Find where the given text appears and provide that cell's center as (x, y) coordinate. 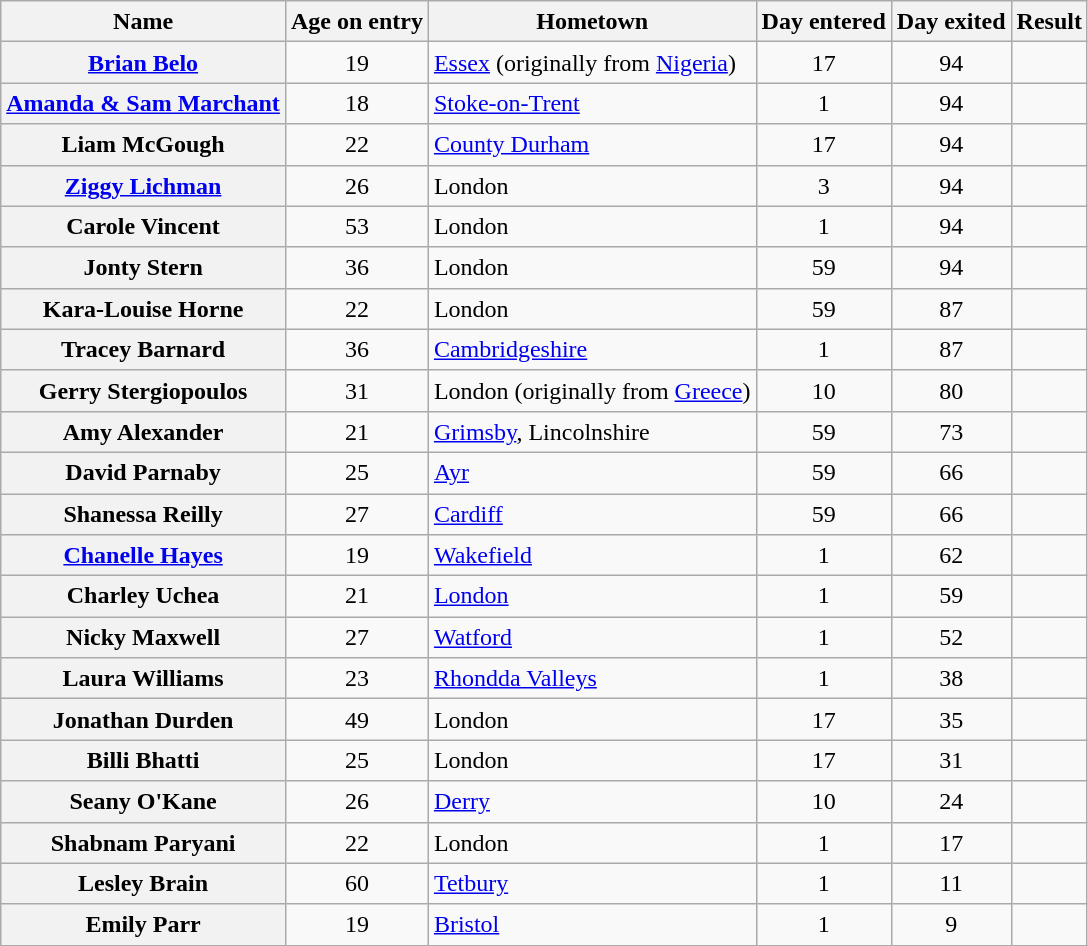
Ayr (592, 472)
Hometown (592, 22)
Liam McGough (144, 144)
Jonathan Durden (144, 720)
Kara-Louise Horne (144, 308)
County Durham (592, 144)
Grimsby, Lincolnshire (592, 432)
Day exited (951, 22)
Billi Bhatti (144, 760)
49 (356, 720)
Shanessa Reilly (144, 514)
Wakefield (592, 556)
Stoke-on-Trent (592, 104)
Watford (592, 638)
Shabnam Paryani (144, 842)
11 (951, 884)
Laura Williams (144, 678)
Cardiff (592, 514)
38 (951, 678)
53 (356, 226)
Bristol (592, 924)
23 (356, 678)
52 (951, 638)
Tetbury (592, 884)
3 (824, 186)
Derry (592, 802)
80 (951, 390)
60 (356, 884)
Brian Belo (144, 62)
Day entered (824, 22)
Age on entry (356, 22)
Gerry Stergiopoulos (144, 390)
Name (144, 22)
Jonty Stern (144, 268)
Rhondda Valleys (592, 678)
Amy Alexander (144, 432)
Amanda & Sam Marchant (144, 104)
73 (951, 432)
Tracey Barnard (144, 350)
Chanelle Hayes (144, 556)
Ziggy Lichman (144, 186)
Seany O'Kane (144, 802)
Cambridgeshire (592, 350)
Carole Vincent (144, 226)
Charley Uchea (144, 596)
62 (951, 556)
Lesley Brain (144, 884)
David Parnaby (144, 472)
24 (951, 802)
18 (356, 104)
Result (1049, 22)
35 (951, 720)
Nicky Maxwell (144, 638)
Essex (originally from Nigeria) (592, 62)
9 (951, 924)
Emily Parr (144, 924)
London (originally from Greece) (592, 390)
